Find where the given text appears and provide that cell's center as (x, y) coordinate. 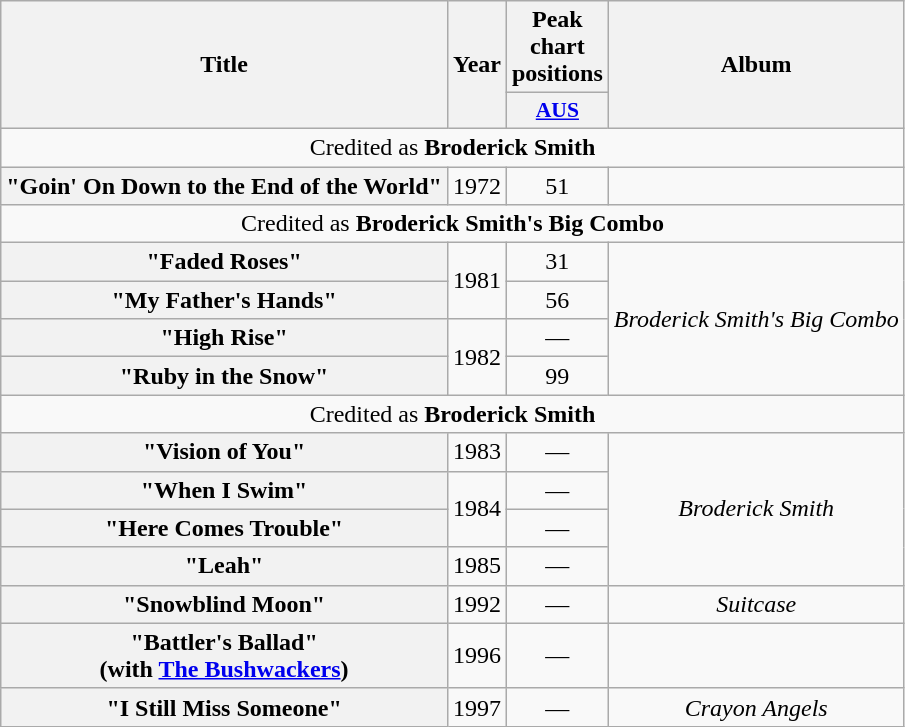
1996 (476, 656)
1997 (476, 707)
"Snowblind Moon" (224, 604)
Credited as Broderick Smith's Big Combo (452, 224)
"Goin' On Down to the End of the World" (224, 185)
Title (224, 65)
Year (476, 65)
51 (557, 185)
1985 (476, 566)
1972 (476, 185)
AUS (557, 111)
Suitcase (756, 604)
"Leah" (224, 566)
"Faded Roses" (224, 262)
1992 (476, 604)
"Vision of You" (224, 452)
1983 (476, 452)
"Here Comes Trouble" (224, 528)
Album (756, 65)
1981 (476, 281)
Crayon Angels (756, 707)
"Ruby in the Snow" (224, 376)
Broderick Smith's Big Combo (756, 319)
"High Rise" (224, 338)
"I Still Miss Someone" (224, 707)
"When I Swim" (224, 490)
31 (557, 262)
Peak chart positions (557, 47)
1982 (476, 357)
99 (557, 376)
56 (557, 300)
Broderick Smith (756, 509)
"My Father's Hands" (224, 300)
"Battler's Ballad" (with The Bushwackers) (224, 656)
1984 (476, 509)
